Capture the cell that displays the provided text and extract its [x, y] central coordinate. 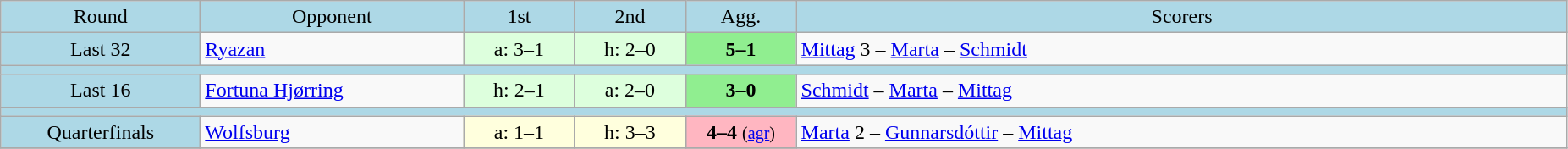
Last 32 [101, 49]
5–1 [741, 49]
Agg. [741, 17]
Scorers [1181, 17]
Schmidt – Marta – Mittag [1181, 91]
h: 2–0 [630, 49]
Marta 2 – Gunnarsdóttir – Mittag [1181, 132]
Quarterfinals [101, 132]
Mittag 3 – Marta – Schmidt [1181, 49]
Opponent [332, 17]
a: 3–1 [520, 49]
Round [101, 17]
Wolfsburg [332, 132]
Last 16 [101, 91]
Fortuna Hjørring [332, 91]
1st [520, 17]
h: 3–3 [630, 132]
3–0 [741, 91]
Ryazan [332, 49]
2nd [630, 17]
4–4 (agr) [741, 132]
a: 1–1 [520, 132]
h: 2–1 [520, 91]
a: 2–0 [630, 91]
